Locate the cell with the specified text and output its (X, Y) center coordinate. 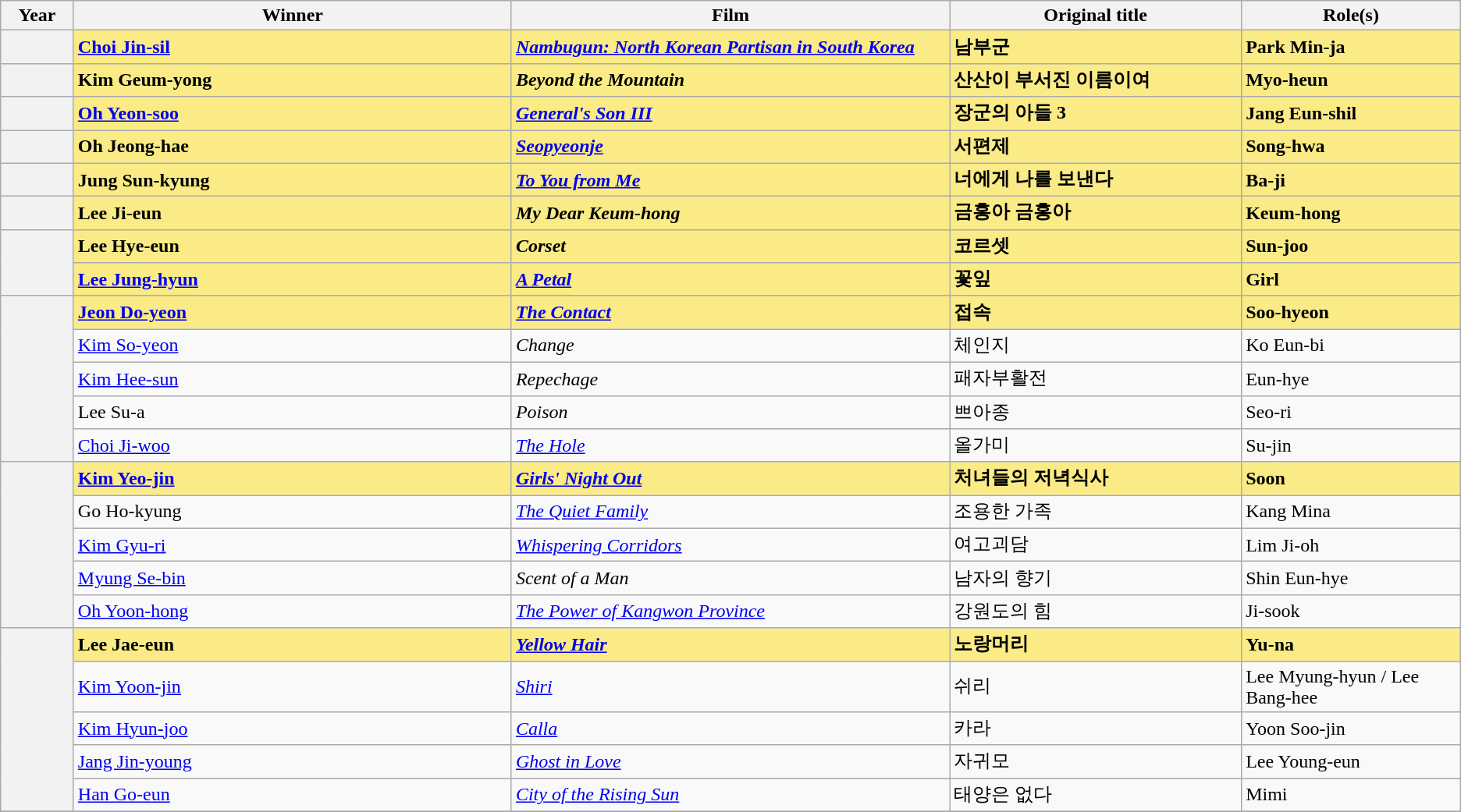
조용한 가족 (1096, 512)
The Hole (730, 446)
Choi Jin-sil (292, 47)
Jeon Do-yeon (292, 312)
Repechage (730, 379)
코르셋 (1096, 246)
Calla (730, 729)
Kim Hyun-joo (292, 729)
카라 (1096, 729)
남부군 (1096, 47)
Jang Eun-shil (1352, 114)
강원도의 힘 (1096, 612)
Su-jin (1352, 446)
올가미 (1096, 446)
Poison (730, 412)
Soo-hyeon (1352, 312)
꽃잎 (1096, 279)
패자부활전 (1096, 379)
Myung Se-bin (292, 579)
Han Go-eun (292, 796)
Ji-sook (1352, 612)
Change (730, 346)
노랑머리 (1096, 644)
Lim Ji-oh (1352, 544)
Lee Jae-eun (292, 644)
Corset (730, 246)
쉬리 (1096, 686)
Keum-hong (1352, 214)
Shiri (730, 686)
Kim Hee-sun (292, 379)
Eun-hye (1352, 379)
The Contact (730, 312)
접속 (1096, 312)
Kim So-yeon (292, 346)
Myo-heun (1352, 80)
너에게 나를 보낸다 (1096, 179)
Girls' Night Out (730, 479)
금홍아 금홍아 (1096, 214)
Lee Myung-hyun / Lee Bang-hee (1352, 686)
Oh Jeong-hae (292, 147)
Lee Su-a (292, 412)
처녀들의 저녁식사 (1096, 479)
City of the Rising Sun (730, 796)
Whispering Corridors (730, 544)
남자의 향기 (1096, 579)
Soon (1352, 479)
Lee Ji-eun (292, 214)
Role(s) (1352, 16)
Lee Jung-hyun (292, 279)
Winner (292, 16)
Kang Mina (1352, 512)
Mimi (1352, 796)
자귀모 (1096, 761)
Yoon Soo-jin (1352, 729)
Original title (1096, 16)
Yellow Hair (730, 644)
The Power of Kangwon Province (730, 612)
Beyond the Mountain (730, 80)
Jang Jin-young (292, 761)
서편제 (1096, 147)
Oh Yoon-hong (292, 612)
Girl (1352, 279)
태양은 없다 (1096, 796)
Ba-ji (1352, 179)
General's Son III (730, 114)
Choi Ji-woo (292, 446)
Song-hwa (1352, 147)
Ko Eun-bi (1352, 346)
여고괴담 (1096, 544)
장군의 아들 3 (1096, 114)
My Dear Keum-hong (730, 214)
Oh Yeon-soo (292, 114)
Sun-joo (1352, 246)
Lee Hye-eun (292, 246)
Park Min-ja (1352, 47)
Scent of a Man (730, 579)
Kim Gyu-ri (292, 544)
Ghost in Love (730, 761)
Seopyeonje (730, 147)
Kim Yeo-jin (292, 479)
To You from Me (730, 179)
체인지 (1096, 346)
쁘아종 (1096, 412)
Kim Geum-yong (292, 80)
Nambugun: North Korean Partisan in South Korea (730, 47)
Film (730, 16)
Shin Eun-hye (1352, 579)
The Quiet Family (730, 512)
Seo-ri (1352, 412)
A Petal (730, 279)
Kim Yoon-jin (292, 686)
Jung Sun-kyung (292, 179)
Yu-na (1352, 644)
산산이 부서진 이름이여 (1096, 80)
Lee Young-eun (1352, 761)
Year (37, 16)
Go Ho-kyung (292, 512)
